Return (x, y) of the center of cell containing provided text 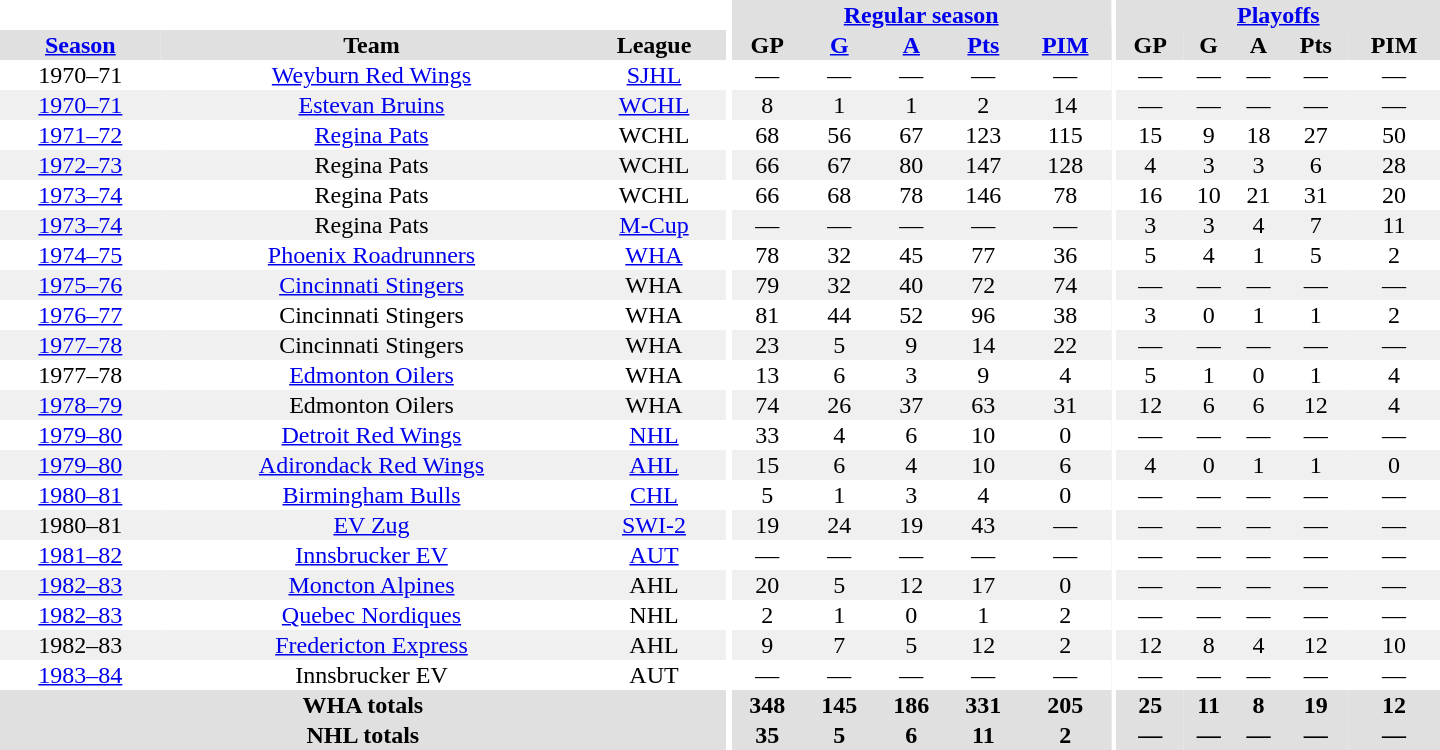
1971–72 (80, 135)
35 (767, 735)
77 (983, 255)
Weyburn Red Wings (372, 75)
146 (983, 195)
Team (372, 45)
37 (911, 405)
28 (1394, 165)
26 (839, 405)
Playoffs (1278, 15)
63 (983, 405)
45 (911, 255)
Quebec Nordiques (372, 615)
80 (911, 165)
16 (1150, 195)
WHA totals (363, 705)
League (654, 45)
147 (983, 165)
Detroit Red Wings (372, 435)
96 (983, 315)
128 (1065, 165)
205 (1065, 705)
M-Cup (654, 225)
Moncton Alpines (372, 585)
SJHL (654, 75)
Regular season (921, 15)
56 (839, 135)
23 (767, 345)
1981–82 (80, 555)
50 (1394, 135)
123 (983, 135)
36 (1065, 255)
Season (80, 45)
CHL (654, 495)
Estevan Bruins (372, 105)
13 (767, 375)
1972–73 (80, 165)
22 (1065, 345)
NHL totals (363, 735)
EV Zug (372, 525)
43 (983, 525)
72 (983, 285)
38 (1065, 315)
331 (983, 705)
21 (1259, 195)
145 (839, 705)
33 (767, 435)
24 (839, 525)
17 (983, 585)
1976–77 (80, 315)
1975–76 (80, 285)
27 (1316, 135)
Adirondack Red Wings (372, 465)
186 (911, 705)
348 (767, 705)
1974–75 (80, 255)
115 (1065, 135)
81 (767, 315)
Fredericton Express (372, 645)
44 (839, 315)
1983–84 (80, 675)
52 (911, 315)
Phoenix Roadrunners (372, 255)
40 (911, 285)
25 (1150, 705)
Birmingham Bulls (372, 495)
1978–79 (80, 405)
79 (767, 285)
SWI-2 (654, 525)
18 (1259, 135)
